Pinpoint the cell where the given text exists, returning its [X, Y] midpoint coordinate. 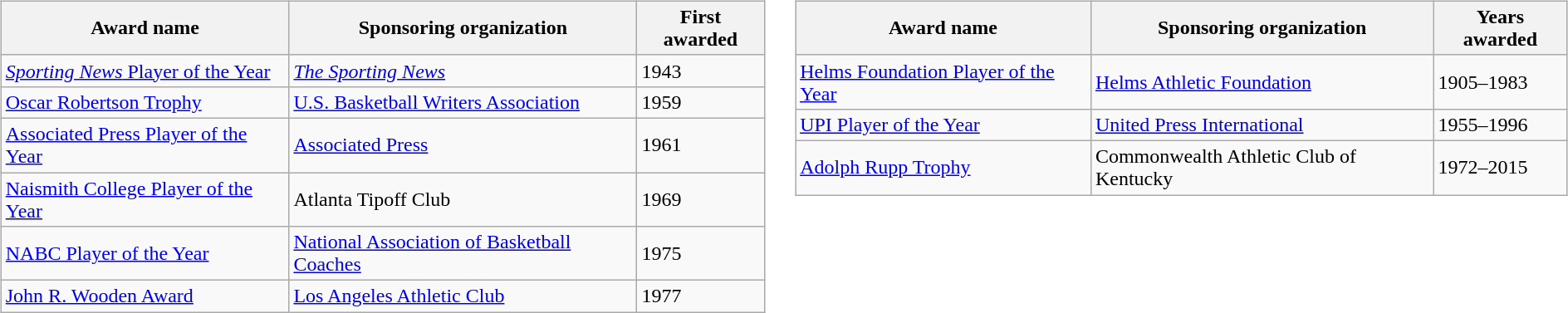
Helms Athletic Foundation [1262, 81]
Helms Foundation Player of the Year [943, 81]
NABC Player of the Year [145, 254]
Sporting News Player of the Year [145, 71]
1943 [701, 71]
Associated Press [463, 144]
U.S. Basketball Writers Association [463, 102]
1959 [701, 102]
1969 [701, 199]
Atlanta Tipoff Club [463, 199]
1972–2015 [1500, 168]
Los Angeles Athletic Club [463, 296]
1955–1996 [1500, 125]
Adolph Rupp Trophy [943, 168]
United Press International [1262, 125]
Naismith College Player of the Year [145, 199]
First awarded [701, 28]
UPI Player of the Year [943, 125]
1905–1983 [1500, 81]
Commonwealth Athletic Club of Kentucky [1262, 168]
Oscar Robertson Trophy [145, 102]
1961 [701, 144]
Associated Press Player of the Year [145, 144]
1977 [701, 296]
National Association of Basketball Coaches [463, 254]
Years awarded [1500, 28]
1975 [701, 254]
The Sporting News [463, 71]
John R. Wooden Award [145, 296]
